Output the [x, y] coordinate of the center of the cell containing the given text.  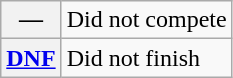
DNF [31, 58]
Did not compete [146, 20]
— [31, 20]
Did not finish [146, 58]
